Capture the cell that displays the provided text and extract its (X, Y) central coordinate. 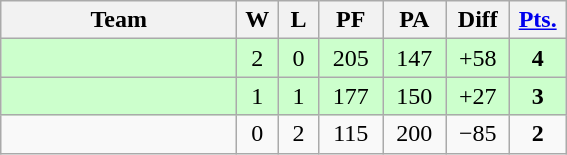
PF (351, 20)
Pts. (538, 20)
+27 (478, 96)
115 (351, 134)
200 (414, 134)
PA (414, 20)
177 (351, 96)
W (258, 20)
205 (351, 58)
3 (538, 96)
147 (414, 58)
150 (414, 96)
4 (538, 58)
Team (119, 20)
+58 (478, 58)
L (298, 20)
−85 (478, 134)
Diff (478, 20)
